Return (x, y) of the center of cell containing provided text 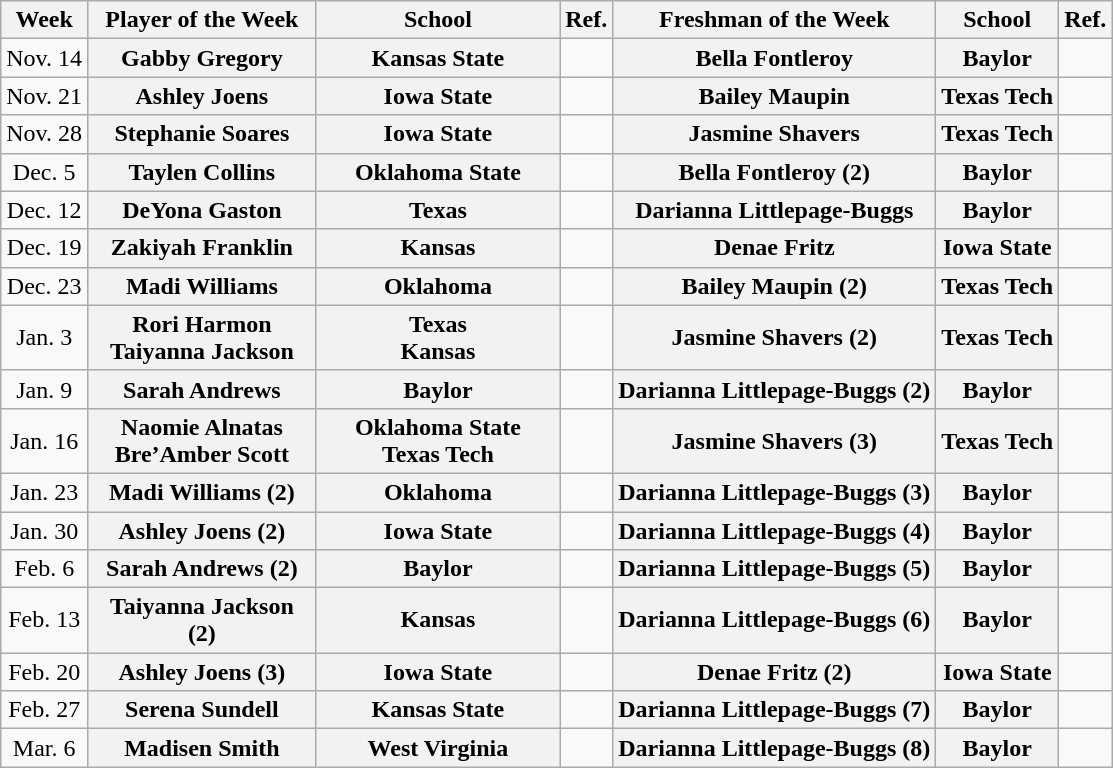
West Virginia (438, 748)
Ashley Joens (3) (202, 672)
Taiyanna Jackson (2) (202, 620)
Denae Fritz (774, 248)
Jasmine Shavers (2) (774, 338)
Feb. 13 (44, 620)
Jasmine Shavers (774, 134)
Madisen Smith (202, 748)
Dec. 5 (44, 172)
Nov. 21 (44, 96)
Jasmine Shavers (3) (774, 440)
Taylen Collins (202, 172)
Dec. 19 (44, 248)
Nov. 28 (44, 134)
Darianna Littlepage-Buggs (2) (774, 389)
Jan. 16 (44, 440)
Feb. 6 (44, 569)
Darianna Littlepage-Buggs (5) (774, 569)
Zakiyah Franklin (202, 248)
Ashley Joens (202, 96)
Mar. 6 (44, 748)
Bailey Maupin (2) (774, 286)
Jan. 30 (44, 531)
Texas (438, 210)
DeYona Gaston (202, 210)
Ashley Joens (2) (202, 531)
Freshman of the Week (774, 20)
Jan. 23 (44, 492)
Darianna Littlepage-Buggs (4) (774, 531)
Sarah Andrews (202, 389)
Jan. 9 (44, 389)
Player of the Week (202, 20)
Darianna Littlepage-Buggs (7) (774, 710)
Madi Williams (2) (202, 492)
Oklahoma StateTexas Tech (438, 440)
Darianna Littlepage-Buggs (8) (774, 748)
Bella Fontleroy (774, 58)
Dec. 12 (44, 210)
Dec. 23 (44, 286)
Oklahoma State (438, 172)
Bella Fontleroy (2) (774, 172)
Rori HarmonTaiyanna Jackson (202, 338)
Naomie AlnatasBre’Amber Scott (202, 440)
Jan. 3 (44, 338)
Gabby Gregory (202, 58)
Feb. 20 (44, 672)
Serena Sundell (202, 710)
Darianna Littlepage-Buggs (774, 210)
Feb. 27 (44, 710)
Nov. 14 (44, 58)
Sarah Andrews (2) (202, 569)
Darianna Littlepage-Buggs (6) (774, 620)
Bailey Maupin (774, 96)
Madi Williams (202, 286)
TexasKansas (438, 338)
Denae Fritz (2) (774, 672)
Week (44, 20)
Darianna Littlepage-Buggs (3) (774, 492)
Stephanie Soares (202, 134)
